Locate the cell with the specified text and output its [X, Y] center coordinate. 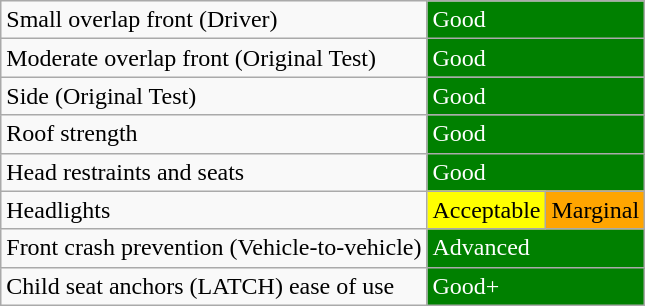
Acceptable [486, 210]
Child seat anchors (LATCH) ease of use [214, 286]
Marginal [596, 210]
Side (Original Test) [214, 96]
Headlights [214, 210]
Front crash prevention (Vehicle-to-vehicle) [214, 248]
Roof strength [214, 134]
Good+ [536, 286]
Moderate overlap front (Original Test) [214, 58]
Small overlap front (Driver) [214, 20]
Head restraints and seats [214, 172]
Advanced [536, 248]
